Return the (x, y) coordinate for the center point of the cell that contains the specified text.  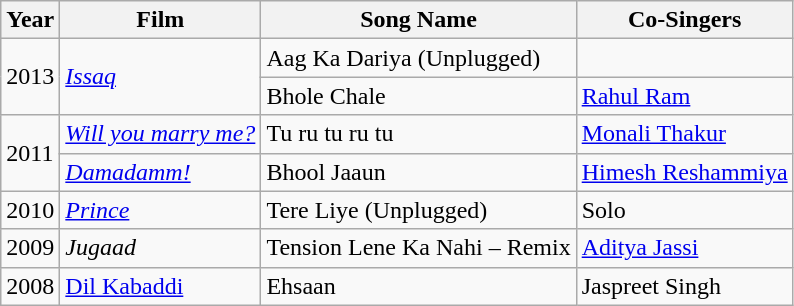
Bhool Jaaun (418, 172)
Year (30, 20)
2011 (30, 153)
Himesh Reshammiya (684, 172)
Issaq (160, 77)
Jugaad (160, 248)
Film (160, 20)
Monali Thakur (684, 134)
Damadamm! (160, 172)
Jaspreet Singh (684, 286)
Will you marry me? (160, 134)
2008 (30, 286)
Prince (160, 210)
Co-Singers (684, 20)
Aditya Jassi (684, 248)
Tu ru tu ru tu (418, 134)
Song Name (418, 20)
2009 (30, 248)
2010 (30, 210)
Dil Kabaddi (160, 286)
Rahul Ram (684, 96)
Solo (684, 210)
Tere Liye (Unplugged) (418, 210)
Bhole Chale (418, 96)
2013 (30, 77)
Tension Lene Ka Nahi – Remix (418, 248)
Ehsaan (418, 286)
Aag Ka Dariya (Unplugged) (418, 58)
